Find where the given text appears and provide that cell's center as [x, y] coordinate. 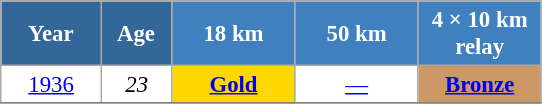
23 [136, 85]
1936 [52, 85]
Bronze [480, 85]
Age [136, 34]
Gold [234, 85]
4 × 10 km relay [480, 34]
18 km [234, 34]
Year [52, 34]
50 km [356, 34]
— [356, 85]
